Detect which cell encompasses the target text, then output its [x, y] center coordinate. 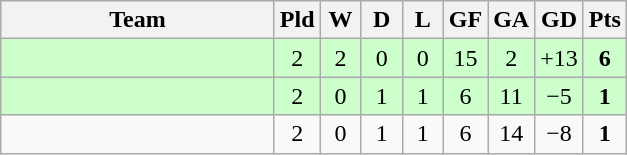
GF [465, 20]
11 [512, 96]
D [382, 20]
+13 [560, 58]
GA [512, 20]
GD [560, 20]
14 [512, 134]
Team [138, 20]
−8 [560, 134]
−5 [560, 96]
Pld [297, 20]
15 [465, 58]
L [422, 20]
W [340, 20]
Pts [604, 20]
